Output the (X, Y) coordinate of the center of the cell containing the given text.  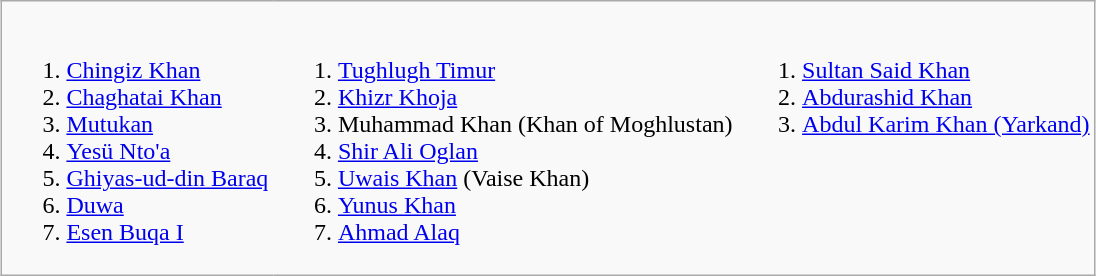
Sultan Said Khan Abdurashid Khan Abdul Karim Khan (Yarkand) (916, 138)
Tughlugh Timur Khizr Khoja Muhammad Khan (Khan of Moghlustan) Shir Ali Oglan Uwais Khan (Vaise Khan) Yunus Khan Ahmad Alaq (505, 138)
Chingiz Khan Chaghatai Khan Mutukan Yesü Nto'a Ghiyas-ud-din Baraq Duwa Esen Buqa I (137, 138)
